Return the [X, Y] coordinate for the center point of the cell that contains the specified text.  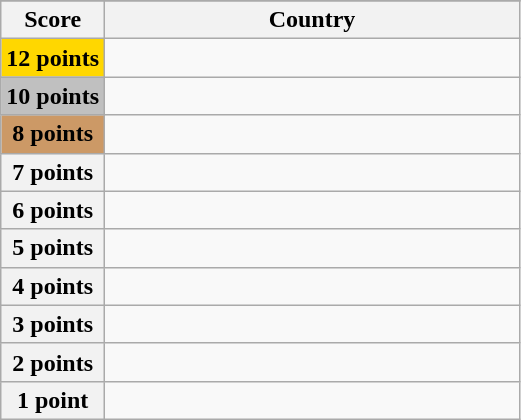
12 points [53, 58]
6 points [53, 210]
Country [312, 20]
1 point [53, 400]
3 points [53, 324]
2 points [53, 362]
5 points [53, 248]
Score [53, 20]
7 points [53, 172]
8 points [53, 134]
10 points [53, 96]
4 points [53, 286]
